Return the (X, Y) coordinate for the center point of the cell that contains the specified text.  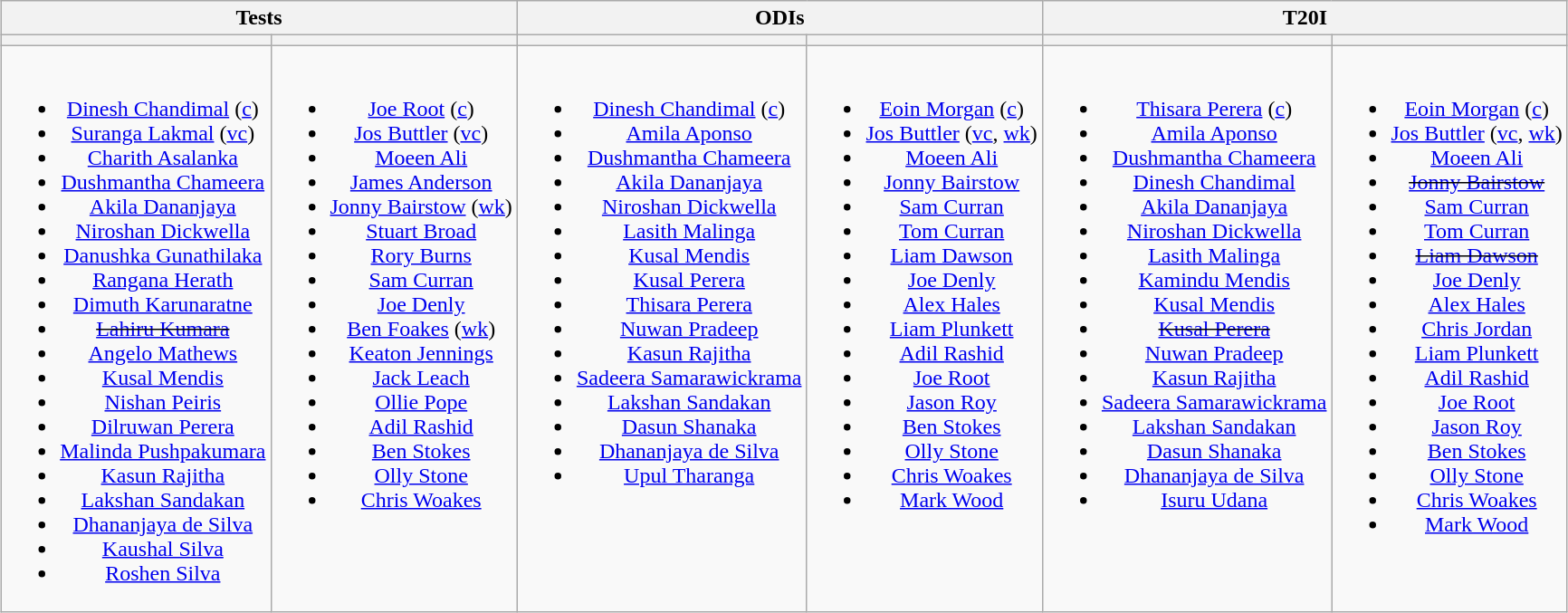
T20I (1305, 18)
ODIs (779, 18)
Tests (259, 18)
